Capture the cell that displays the provided text and extract its [X, Y] central coordinate. 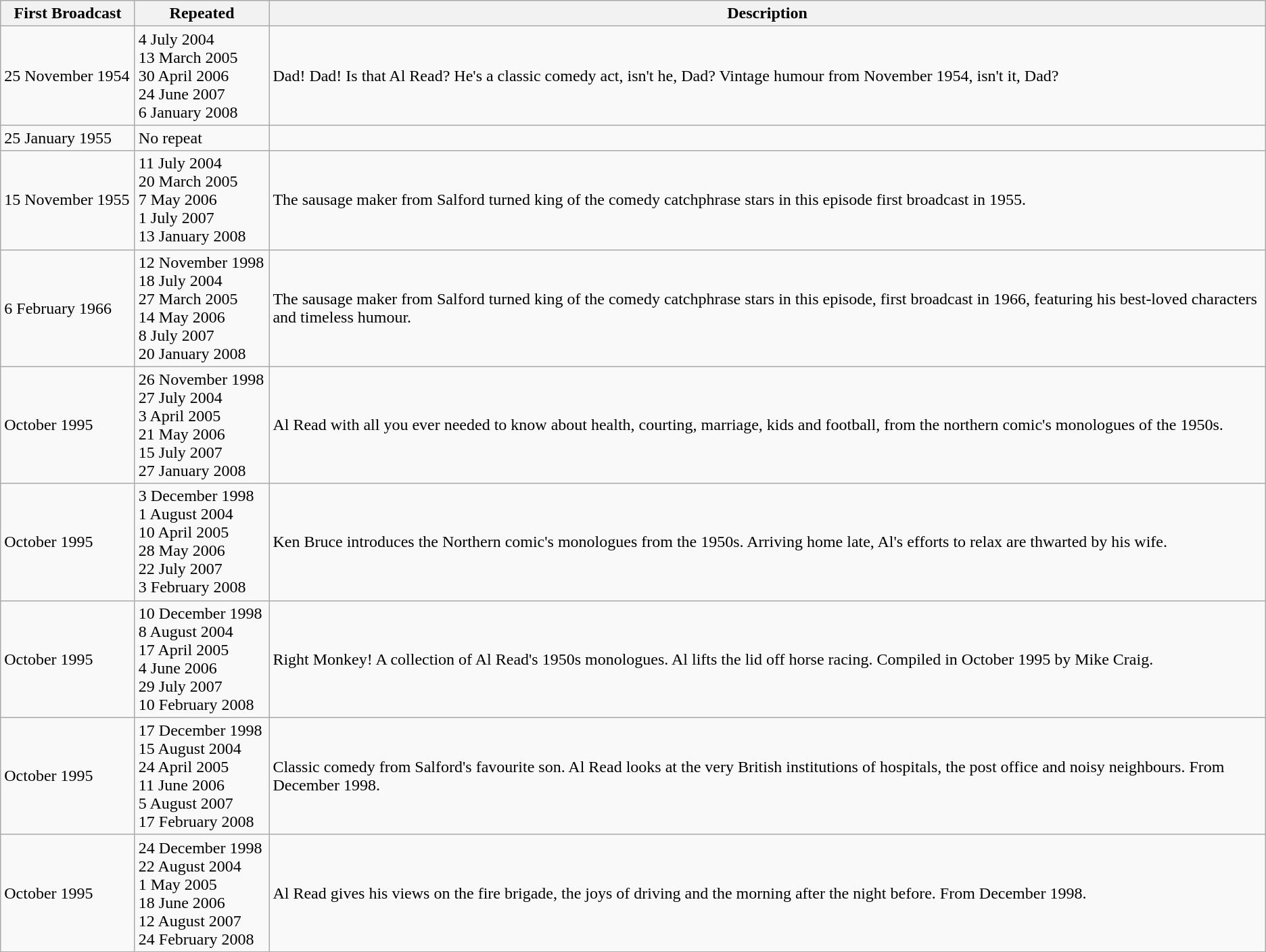
26 November 199827 July 20043 April 200521 May 200615 July 200727 January 2008 [202, 425]
Al Read with all you ever needed to know about health, courting, marriage, kids and football, from the northern comic's monologues of the 1950s. [767, 425]
Right Monkey! A collection of Al Read's 1950s monologues. Al lifts the lid off horse racing. Compiled in October 1995 by Mike Craig. [767, 659]
Dad! Dad! Is that Al Read? He's a classic comedy act, isn't he, Dad? Vintage humour from November 1954, isn't it, Dad? [767, 76]
6 February 1966 [68, 308]
24 December 199822 August 20041 May 200518 June 200612 August 200724 February 2008 [202, 892]
Repeated [202, 14]
25 November 1954 [68, 76]
The sausage maker from Salford turned king of the comedy catchphrase stars in this episode first broadcast in 1955. [767, 200]
First Broadcast [68, 14]
17 December 199815 August 200424 April 200511 June 20065 August 200717 February 2008 [202, 776]
25 January 1955 [68, 138]
11 July 200420 March 20057 May 20061 July 200713 January 2008 [202, 200]
Description [767, 14]
Ken Bruce introduces the Northern comic's monologues from the 1950s. Arriving home late, Al's efforts to relax are thwarted by his wife. [767, 542]
15 November 1955 [68, 200]
No repeat [202, 138]
4 July 200413 March 200530 April 200624 June 20076 January 2008 [202, 76]
3 December 19981 August 200410 April 200528 May 200622 July 20073 February 2008 [202, 542]
12 November 199818 July 200427 March 200514 May 20068 July 200720 January 2008 [202, 308]
Al Read gives his views on the fire brigade, the joys of driving and the morning after the night before. From December 1998. [767, 892]
10 December 19988 August 200417 April 20054 June 200629 July 200710 February 2008 [202, 659]
